Return [x, y] of the center of cell containing provided text 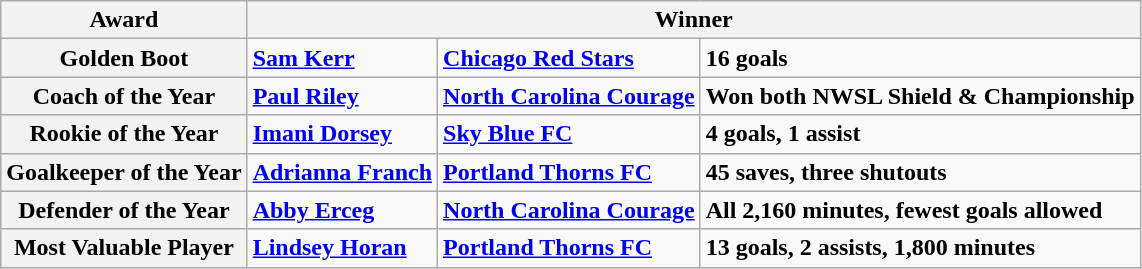
16 goals [920, 58]
All 2,160 minutes, fewest goals allowed [920, 210]
Rookie of the Year [124, 134]
Imani Dorsey [342, 134]
Sky Blue FC [570, 134]
Won both NWSL Shield & Championship [920, 96]
Sam Kerr [342, 58]
Paul Riley [342, 96]
Winner [694, 20]
Chicago Red Stars [570, 58]
Adrianna Franch [342, 172]
13 goals, 2 assists, 1,800 minutes [920, 248]
Coach of the Year [124, 96]
Defender of the Year [124, 210]
Golden Boot [124, 58]
Most Valuable Player [124, 248]
Lindsey Horan [342, 248]
Award [124, 20]
Abby Erceg [342, 210]
Goalkeeper of the Year [124, 172]
4 goals, 1 assist [920, 134]
45 saves, three shutouts [920, 172]
